Return (X, Y) of the center of cell containing provided text 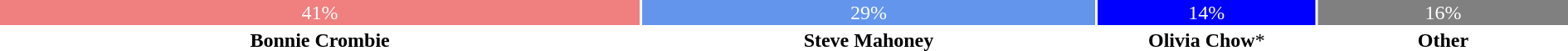
41% (320, 13)
16% (1444, 13)
14% (1206, 13)
29% (868, 13)
